For the text-containing cell, return its midpoint in [X, Y] coordinate format. 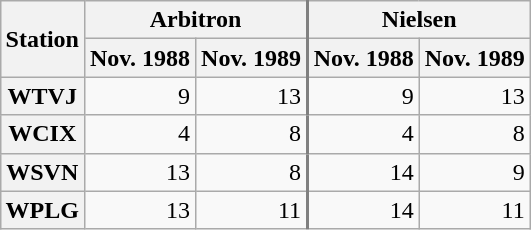
WSVN [42, 172]
WTVJ [42, 96]
WCIX [42, 134]
Arbitron [196, 20]
WPLG [42, 210]
Station [42, 39]
Nielsen [418, 20]
